Return the (x, y) coordinate for the center point of the cell that contains the specified text.  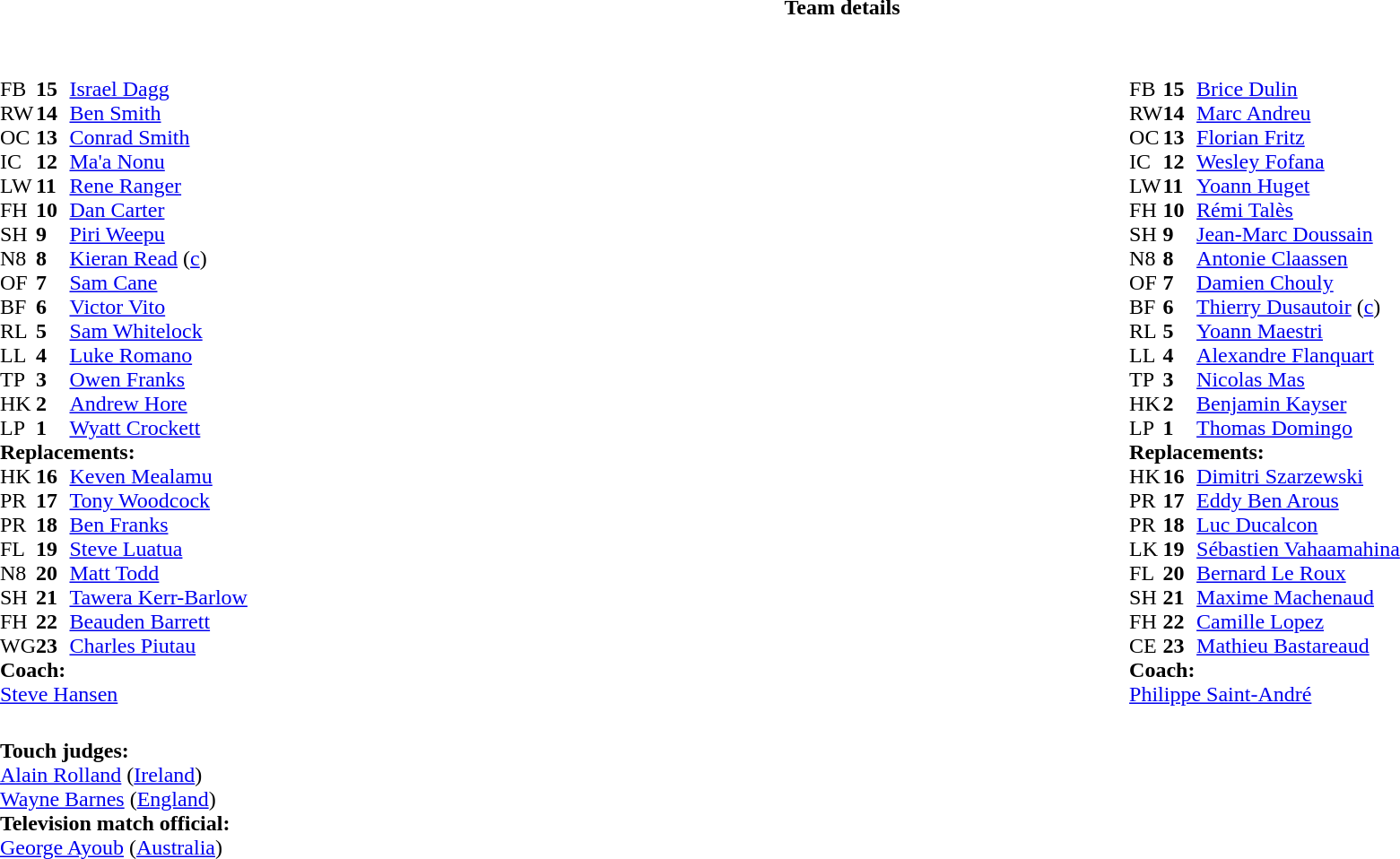
Steve Luatua (158, 549)
Victor Vito (158, 307)
Sam Whitelock (158, 332)
Owen Franks (158, 380)
Sébastien Vahaamahina (1299, 549)
Conrad Smith (158, 138)
Florian Fritz (1299, 138)
Rene Ranger (158, 187)
Wyatt Crockett (158, 429)
Wesley Fofana (1299, 161)
Philippe Saint-André (1265, 694)
Yoann Maestri (1299, 332)
LK (1146, 549)
Thierry Dusautoir (c) (1299, 307)
Sam Cane (158, 283)
Nicolas Mas (1299, 380)
WG (18, 646)
Keven Mealamu (158, 477)
CE (1146, 646)
Kieran Read (c) (158, 258)
Brice Dulin (1299, 90)
Thomas Domingo (1299, 429)
Luke Romano (158, 355)
Israel Dagg (158, 90)
Maxime Machenaud (1299, 597)
Beauden Barrett (158, 622)
Piri Weepu (158, 235)
Yoann Huget (1299, 187)
Damien Chouly (1299, 283)
Benjamin Kayser (1299, 403)
Andrew Hore (158, 403)
Ben Smith (158, 113)
Matt Todd (158, 574)
Marc Andreu (1299, 113)
Mathieu Bastareaud (1299, 646)
Dan Carter (158, 210)
Luc Ducalcon (1299, 525)
Steve Hansen (124, 694)
Ma'a Nonu (158, 161)
Tony Woodcock (158, 500)
Antonie Claassen (1299, 258)
Jean-Marc Doussain (1299, 235)
Alexandre Flanquart (1299, 355)
Rémi Talès (1299, 210)
Tawera Kerr-Barlow (158, 597)
Bernard Le Roux (1299, 574)
Eddy Ben Arous (1299, 500)
Camille Lopez (1299, 622)
Charles Piutau (158, 646)
Dimitri Szarzewski (1299, 477)
Ben Franks (158, 525)
